Output the (x, y) coordinate of the center of the cell containing the given text.  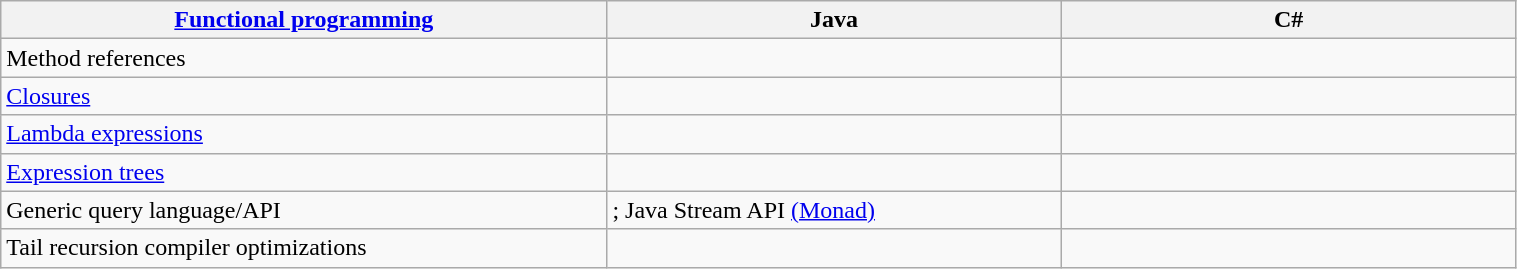
Tail recursion compiler optimizations (304, 248)
Generic query language/API (304, 210)
Java (834, 20)
Expression trees (304, 172)
Method references (304, 58)
Lambda expressions (304, 134)
C# (1288, 20)
Closures (304, 96)
Functional programming (304, 20)
; Java Stream API (Monad) (834, 210)
